Output the (x, y) coordinate of the center of the cell containing the given text.  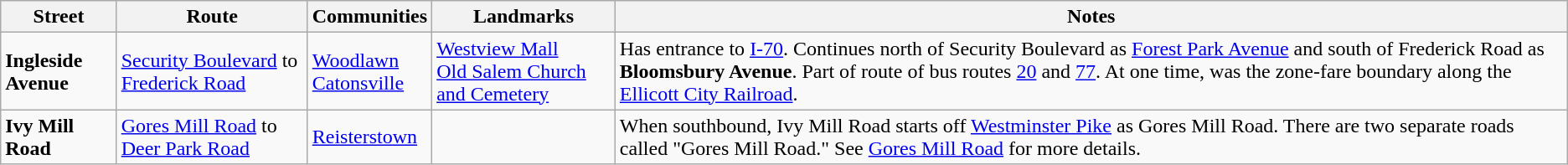
Landmarks (524, 17)
Gores Mill Road to Deer Park Road (212, 137)
Ingleside Avenue (59, 71)
Route (212, 17)
Security Boulevard to Frederick Road (212, 71)
Reisterstown (369, 137)
WoodlawnCatonsville (369, 71)
Ivy Mill Road (59, 137)
Communities (369, 17)
Notes (1091, 17)
Street (59, 17)
Westview MallOld Salem Church and Cemetery (524, 71)
